Find where the given text appears and provide that cell's center as [X, Y] coordinate. 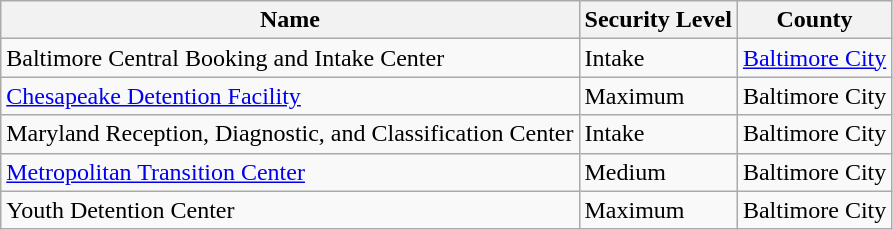
Security Level [658, 20]
Youth Detention Center [290, 210]
Baltimore Central Booking and Intake Center [290, 58]
Medium [658, 172]
Metropolitan Transition Center [290, 172]
Maryland Reception, Diagnostic, and Classification Center [290, 134]
County [814, 20]
Chesapeake Detention Facility [290, 96]
Name [290, 20]
